Output the [x, y] coordinate of the center of the cell containing the given text.  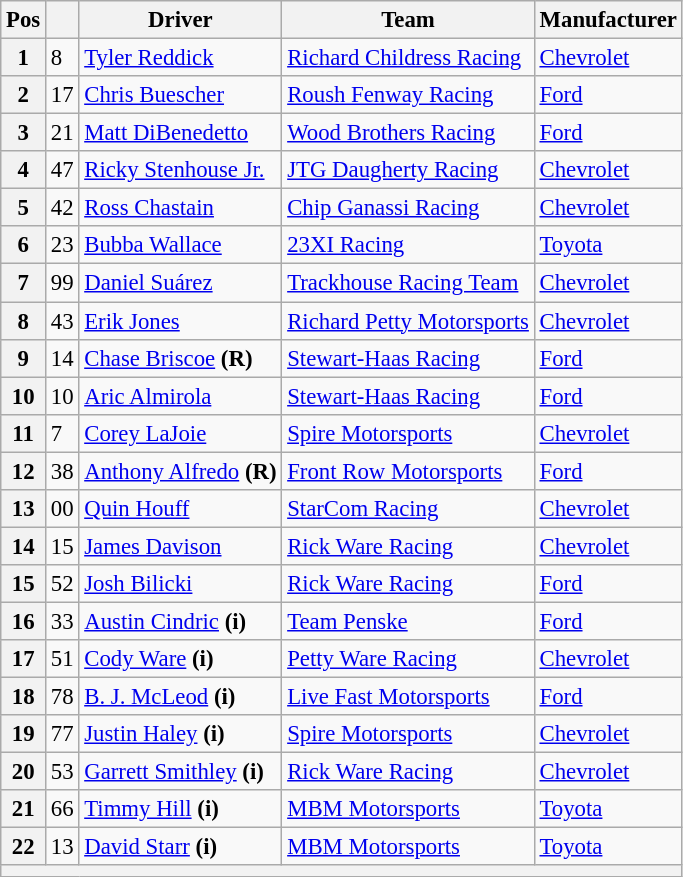
2 [24, 95]
42 [62, 208]
Timmy Hill (i) [180, 809]
20 [24, 772]
Cody Ware (i) [180, 659]
99 [62, 283]
16 [24, 621]
33 [62, 621]
Quin Houff [180, 509]
B. J. McLeod (i) [180, 697]
19 [24, 734]
Front Row Motorsports [408, 471]
Roush Fenway Racing [408, 95]
Pos [24, 20]
Team Penske [408, 621]
9 [24, 358]
18 [24, 697]
6 [24, 245]
Matt DiBenedetto [180, 133]
78 [62, 697]
11 [24, 433]
Team [408, 20]
Garrett Smithley (i) [180, 772]
James Davison [180, 546]
Bubba Wallace [180, 245]
Chase Briscoe (R) [180, 358]
Daniel Suárez [180, 283]
Erik Jones [180, 321]
Driver [180, 20]
David Starr (i) [180, 847]
Chris Buescher [180, 95]
66 [62, 809]
Aric Almirola [180, 396]
52 [62, 584]
Manufacturer [608, 20]
77 [62, 734]
Austin Cindric (i) [180, 621]
23XI Racing [408, 245]
Justin Haley (i) [180, 734]
47 [62, 170]
43 [62, 321]
1 [24, 58]
23 [62, 245]
Richard Petty Motorsports [408, 321]
12 [24, 471]
22 [24, 847]
Anthony Alfredo (R) [180, 471]
Corey LaJoie [180, 433]
Josh Bilicki [180, 584]
00 [62, 509]
Ross Chastain [180, 208]
JTG Daugherty Racing [408, 170]
5 [24, 208]
3 [24, 133]
Trackhouse Racing Team [408, 283]
51 [62, 659]
Wood Brothers Racing [408, 133]
Petty Ware Racing [408, 659]
4 [24, 170]
Chip Ganassi Racing [408, 208]
Richard Childress Racing [408, 58]
Live Fast Motorsports [408, 697]
Tyler Reddick [180, 58]
StarCom Racing [408, 509]
53 [62, 772]
Ricky Stenhouse Jr. [180, 170]
38 [62, 471]
